Scan for the cell matching the given text and deliver its (x, y) coordinate at center. 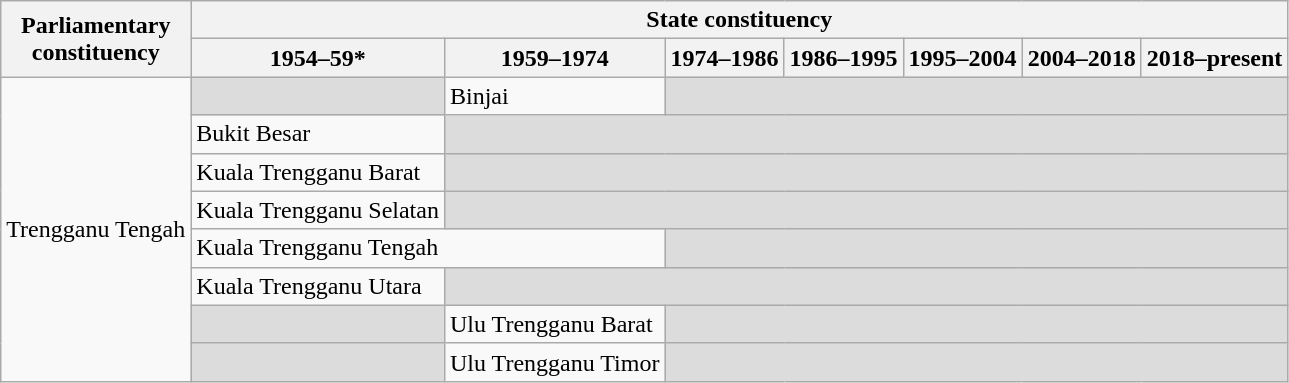
1995–2004 (962, 58)
Kuala Trengganu Utara (318, 286)
Parliamentaryconstituency (96, 39)
1954–59* (318, 58)
Trengganu Tengah (96, 229)
Binjai (554, 96)
1959–1974 (554, 58)
State constituency (740, 20)
Kuala Trengganu Selatan (318, 210)
Kuala Trengganu Tengah (428, 248)
2018–present (1214, 58)
2004–2018 (1082, 58)
1986–1995 (844, 58)
Ulu Trengganu Barat (554, 324)
Ulu Trengganu Timor (554, 362)
Kuala Trengganu Barat (318, 172)
1974–1986 (724, 58)
Bukit Besar (318, 134)
